Scan for the cell matching the given text and deliver its [X, Y] coordinate at center. 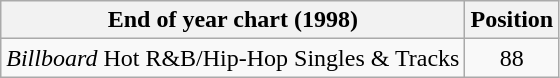
End of year chart (1998) [233, 20]
Position [512, 20]
88 [512, 58]
Billboard Hot R&B/Hip-Hop Singles & Tracks [233, 58]
